From the cell containing the given text, extract its center point as [x, y] coordinate. 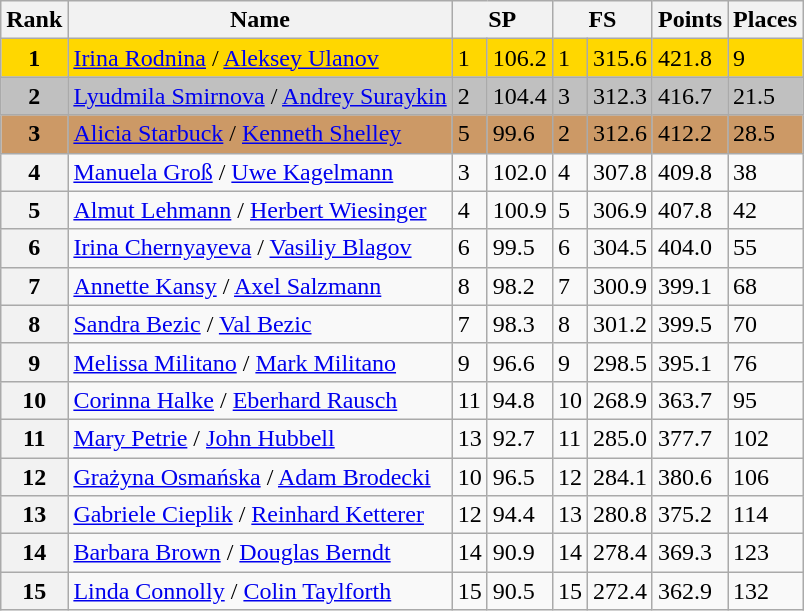
300.9 [620, 286]
100.9 [520, 210]
272.4 [620, 591]
92.7 [520, 438]
307.8 [620, 172]
SP [502, 20]
375.2 [690, 515]
123 [766, 553]
106.2 [520, 58]
421.8 [690, 58]
99.5 [520, 248]
76 [766, 362]
Points [690, 20]
Linda Connolly / Colin Taylforth [260, 591]
315.6 [620, 58]
106 [766, 477]
114 [766, 515]
301.2 [620, 324]
Irina Chernyayeva / Vasiliy Blagov [260, 248]
96.5 [520, 477]
95 [766, 400]
38 [766, 172]
21.5 [766, 96]
304.5 [620, 248]
407.8 [690, 210]
Mary Petrie / John Hubbell [260, 438]
380.6 [690, 477]
278.4 [620, 553]
Grażyna Osmańska / Adam Brodecki [260, 477]
90.9 [520, 553]
98.3 [520, 324]
94.4 [520, 515]
Irina Rodnina / Aleksey Ulanov [260, 58]
399.1 [690, 286]
298.5 [620, 362]
28.5 [766, 134]
Almut Lehmann / Herbert Wiesinger [260, 210]
409.8 [690, 172]
70 [766, 324]
416.7 [690, 96]
404.0 [690, 248]
Corinna Halke / Eberhard Rausch [260, 400]
Annette Kansy / Axel Salzmann [260, 286]
98.2 [520, 286]
362.9 [690, 591]
102 [766, 438]
Lyudmila Smirnova / Andrey Suraykin [260, 96]
55 [766, 248]
Rank [34, 20]
280.8 [620, 515]
Gabriele Cieplik / Reinhard Ketterer [260, 515]
Places [766, 20]
Manuela Groß / Uwe Kagelmann [260, 172]
377.7 [690, 438]
312.3 [620, 96]
42 [766, 210]
285.0 [620, 438]
Barbara Brown / Douglas Berndt [260, 553]
Melissa Militano / Mark Militano [260, 362]
Sandra Bezic / Val Bezic [260, 324]
363.7 [690, 400]
FS [602, 20]
104.4 [520, 96]
399.5 [690, 324]
132 [766, 591]
Name [260, 20]
96.6 [520, 362]
395.1 [690, 362]
90.5 [520, 591]
312.6 [620, 134]
412.2 [690, 134]
268.9 [620, 400]
284.1 [620, 477]
99.6 [520, 134]
369.3 [690, 553]
94.8 [520, 400]
102.0 [520, 172]
306.9 [620, 210]
68 [766, 286]
Alicia Starbuck / Kenneth Shelley [260, 134]
